Search for the cell housing the specified text and yield its (x, y) center coordinate. 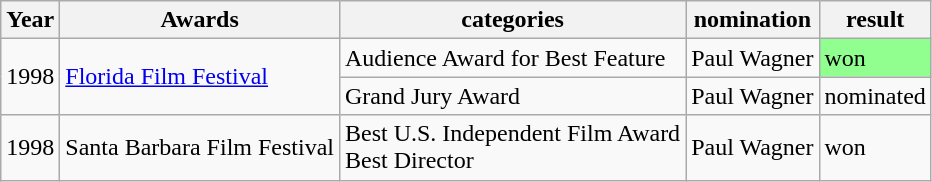
nominated (875, 96)
nomination (752, 20)
Grand Jury Award (512, 96)
categories (512, 20)
Awards (200, 20)
result (875, 20)
Best U.S. Independent Film AwardBest Director (512, 148)
Year (30, 20)
Santa Barbara Film Festival (200, 148)
Florida Film Festival (200, 77)
Audience Award for Best Feature (512, 58)
